Identify which cell holds the provided text, then report its [X, Y] central coordinate. 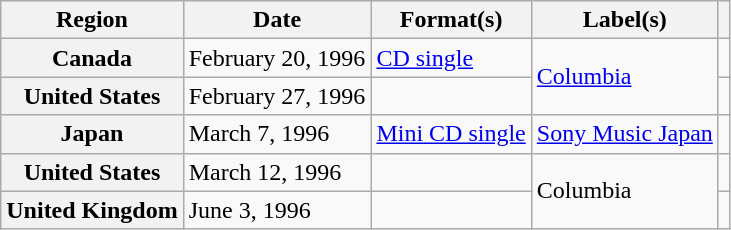
February 27, 1996 [277, 96]
Label(s) [624, 20]
United Kingdom [92, 210]
Japan [92, 134]
Format(s) [451, 20]
Region [92, 20]
Sony Music Japan [624, 134]
March 7, 1996 [277, 134]
Mini CD single [451, 134]
March 12, 1996 [277, 172]
CD single [451, 58]
Canada [92, 58]
Date [277, 20]
June 3, 1996 [277, 210]
February 20, 1996 [277, 58]
